Extract the [x, y] coordinate from the center of the cell holding the provided text.  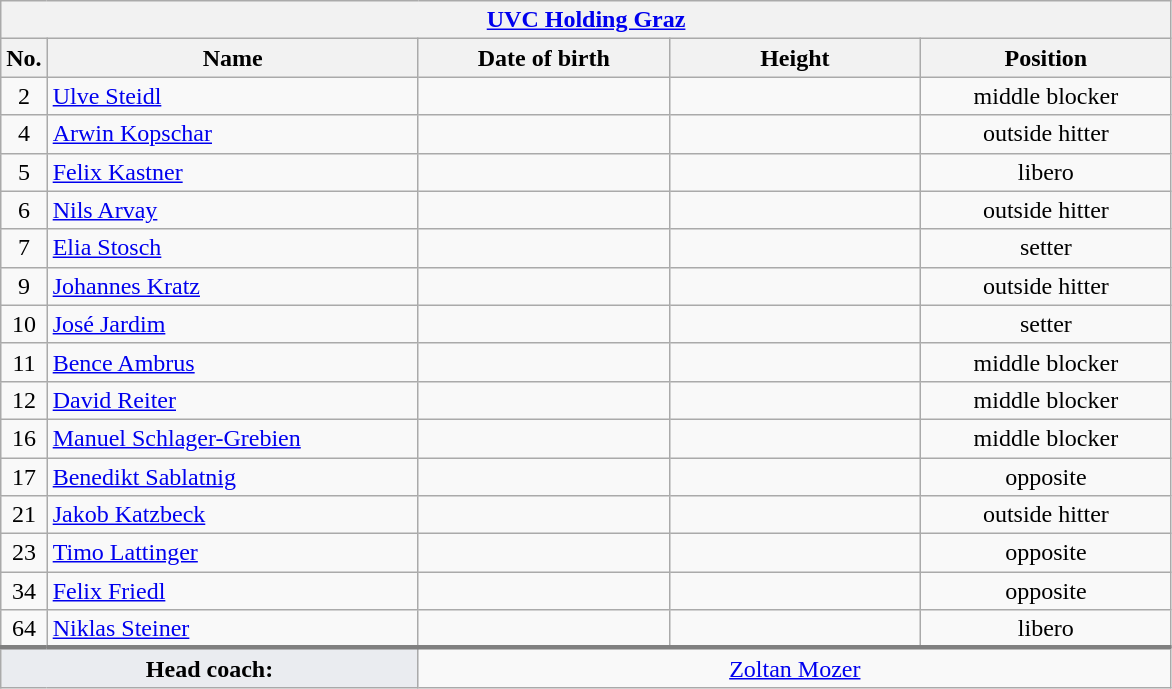
Johannes Kratz [232, 286]
34 [24, 591]
Position [1046, 58]
Felix Kastner [232, 172]
6 [24, 210]
UVC Holding Graz [586, 20]
4 [24, 134]
5 [24, 172]
David Reiter [232, 400]
7 [24, 248]
Benedikt Sablatnig [232, 477]
10 [24, 324]
64 [24, 629]
Manuel Schlager-Grebien [232, 438]
12 [24, 400]
José Jardim [232, 324]
Date of birth [544, 58]
No. [24, 58]
11 [24, 362]
Head coach: [210, 668]
2 [24, 96]
Bence Ambrus [232, 362]
21 [24, 515]
16 [24, 438]
Ulve Steidl [232, 96]
Timo Lattinger [232, 553]
Jakob Katzbeck [232, 515]
Height [794, 58]
23 [24, 553]
Nils Arvay [232, 210]
Zoltan Mozer [794, 668]
17 [24, 477]
Arwin Kopschar [232, 134]
Felix Friedl [232, 591]
Niklas Steiner [232, 629]
Elia Stosch [232, 248]
9 [24, 286]
Name [232, 58]
